Return (x, y) of the center of cell containing provided text 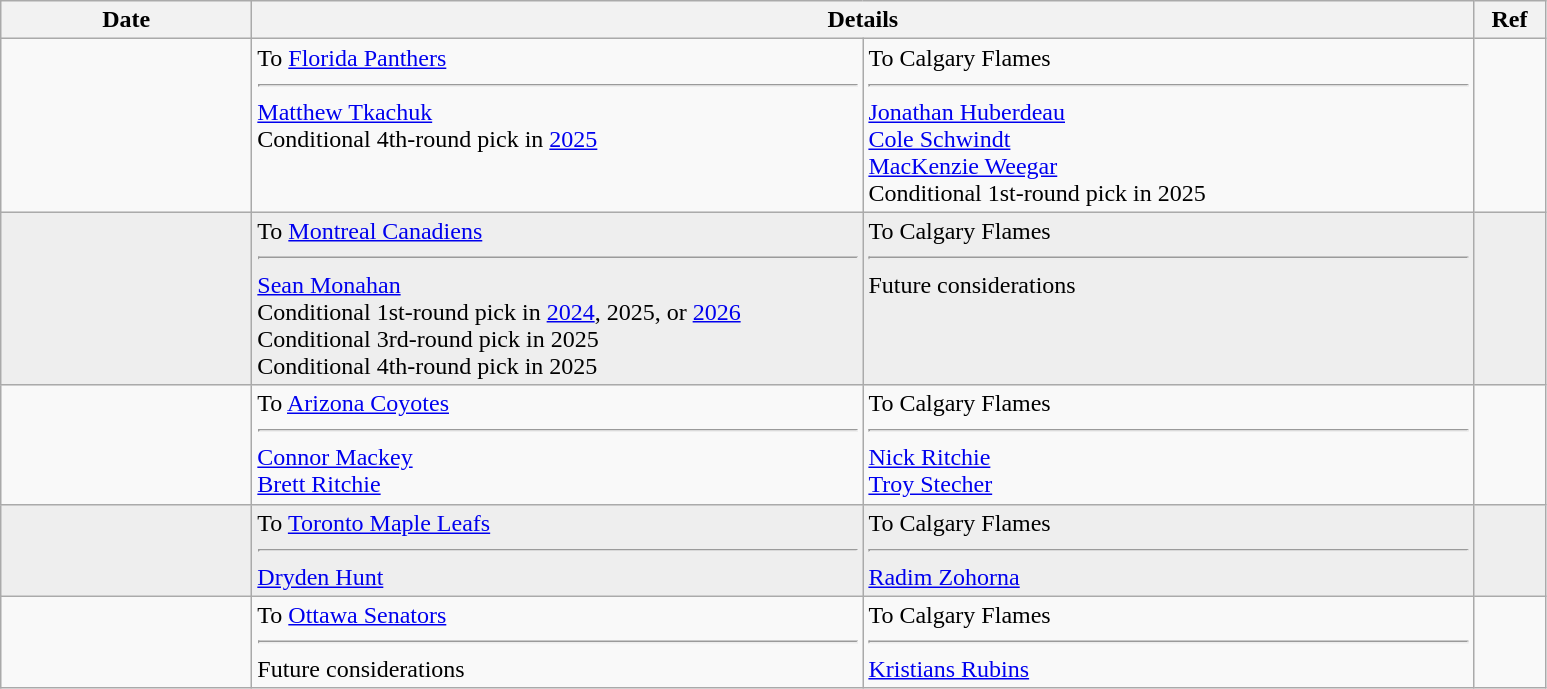
To Toronto Maple LeafsDryden Hunt (558, 550)
To Calgary FlamesKristians Rubins (1168, 642)
To Calgary FlamesNick RitchieTroy Stecher (1168, 444)
Ref (1510, 20)
To Florida PanthersMatthew TkachukConditional 4th-round pick in 2025 (558, 126)
Date (126, 20)
To Ottawa SenatorsFuture considerations (558, 642)
To Calgary FlamesFuture considerations (1168, 298)
To Calgary FlamesRadim Zohorna (1168, 550)
To Arizona CoyotesConnor MackeyBrett Ritchie (558, 444)
Details (863, 20)
To Calgary FlamesJonathan HuberdeauCole SchwindtMacKenzie WeegarConditional 1st-round pick in 2025 (1168, 126)
